Detect which cell encompasses the target text, then output its [x, y] center coordinate. 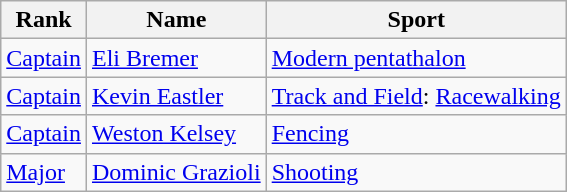
Shooting [416, 172]
Modern pentathalon [416, 58]
Fencing [416, 134]
Sport [416, 20]
Eli Bremer [176, 58]
Name [176, 20]
Dominic Grazioli [176, 172]
Kevin Eastler [176, 96]
Rank [44, 20]
Weston Kelsey [176, 134]
Major [44, 172]
Track and Field: Racewalking [416, 96]
